Find where the given text appears and provide that cell's center as (x, y) coordinate. 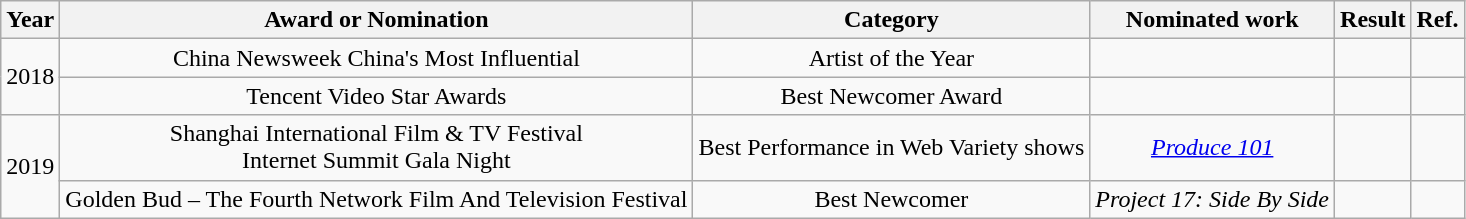
Shanghai International Film & TV FestivalInternet Summit Gala Night (376, 148)
Best Performance in Web Variety shows (892, 148)
Year (30, 20)
Best Newcomer Award (892, 96)
China Newsweek China's Most Influential (376, 58)
Nominated work (1212, 20)
Category (892, 20)
Produce 101 (1212, 148)
Artist of the Year (892, 58)
Project 17: Side By Side (1212, 199)
Tencent Video Star Awards (376, 96)
2019 (30, 166)
Golden Bud – The Fourth Network Film And Television Festival (376, 199)
Ref. (1438, 20)
Best Newcomer (892, 199)
2018 (30, 77)
Result (1373, 20)
Award or Nomination (376, 20)
